Determine the (X, Y) coordinate at the center of the cell enclosing the given text.  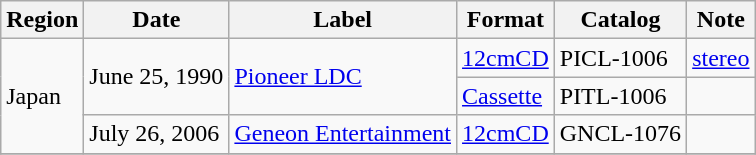
July 26, 2006 (156, 134)
Pioneer LDC (343, 77)
Japan (42, 96)
PITL-1006 (620, 96)
Cassette (506, 96)
stereo (721, 58)
Date (156, 20)
PICL-1006 (620, 58)
Region (42, 20)
GNCL-1076 (620, 134)
Format (506, 20)
Note (721, 20)
June 25, 1990 (156, 77)
Catalog (620, 20)
Label (343, 20)
Geneon Entertainment (343, 134)
